Find where the given text appears and provide that cell's center as [x, y] coordinate. 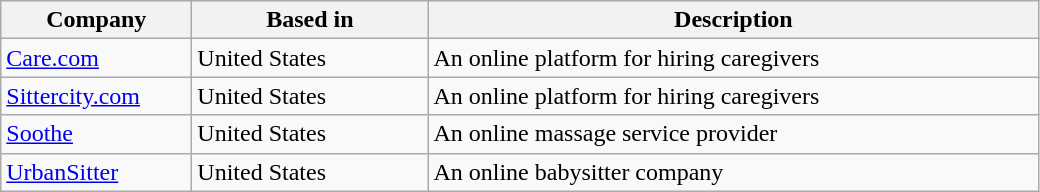
Description [734, 20]
An online babysitter company [734, 172]
Soothe [96, 134]
Company [96, 20]
An online massage service provider [734, 134]
Care.com [96, 58]
UrbanSitter [96, 172]
Sittercity.com [96, 96]
Based in [310, 20]
